Return the [X, Y] coordinate for the center point of the cell that contains the specified text.  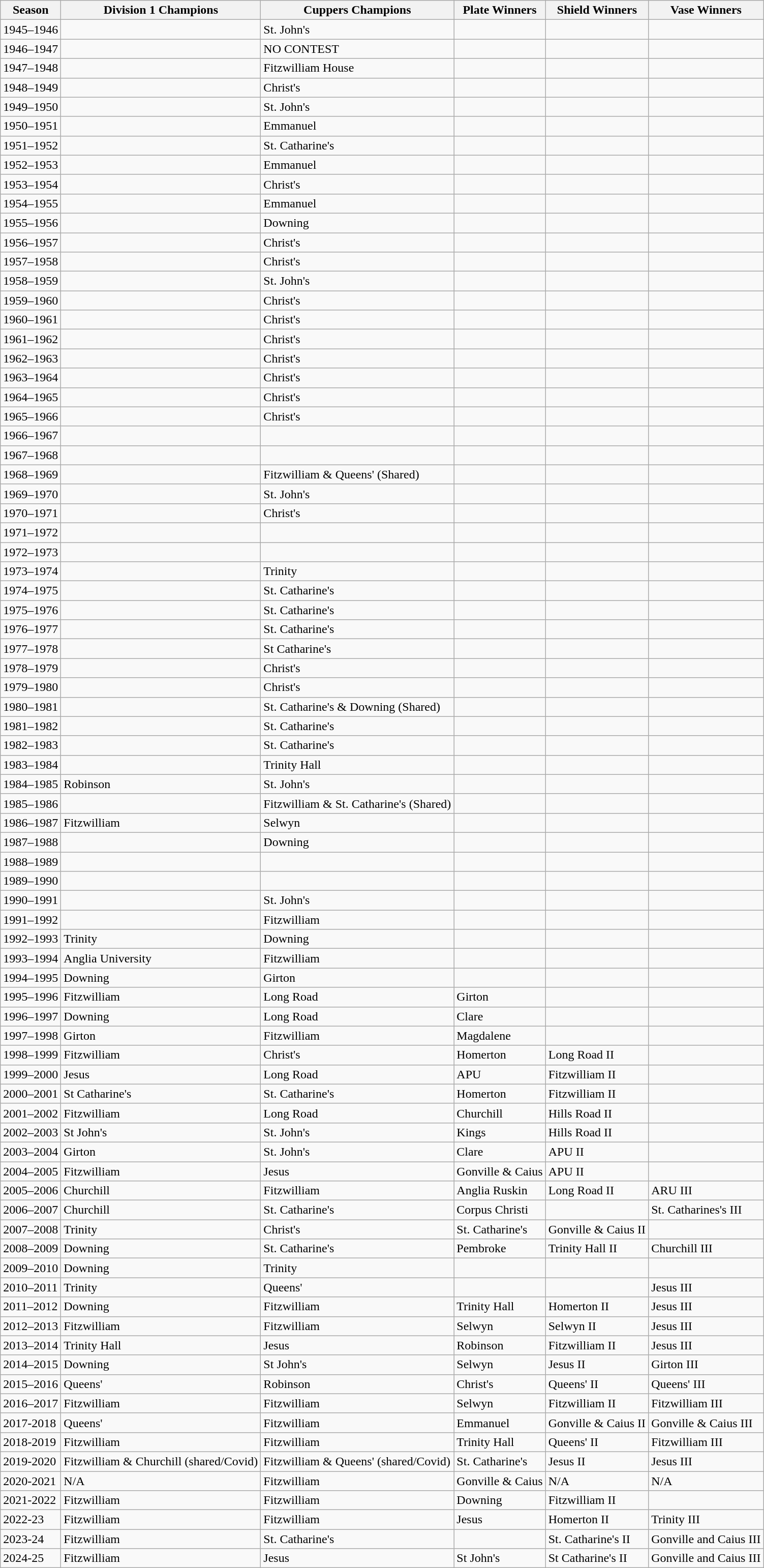
2016–2017 [30, 1403]
Trinity Hall II [597, 1249]
1993–1994 [30, 958]
2013–2014 [30, 1345]
2021-2022 [30, 1500]
1946–1947 [30, 49]
2003–2004 [30, 1152]
1959–1960 [30, 300]
Anglia Ruskin [500, 1191]
1992–1993 [30, 939]
Division 1 Champions [161, 10]
1958–1959 [30, 281]
Cuppers Champions [357, 10]
Trinity III [706, 1520]
1966–1967 [30, 436]
Gonville & Caius III [706, 1423]
Kings [500, 1132]
1961–1962 [30, 339]
1996–1997 [30, 1016]
1977–1978 [30, 649]
1978–1979 [30, 668]
1955–1956 [30, 223]
2023-24 [30, 1539]
1960–1961 [30, 320]
2008–2009 [30, 1249]
1998–1999 [30, 1055]
APU [500, 1074]
1990–1991 [30, 900]
2010–2011 [30, 1287]
Plate Winners [500, 10]
1987–1988 [30, 842]
1971–1972 [30, 532]
1949–1950 [30, 107]
1995–1996 [30, 997]
Churchill III [706, 1249]
Fitzwilliam House [357, 68]
2018-2019 [30, 1442]
Fitzwilliam & Queens' (shared/Covid) [357, 1461]
NO CONTEST [357, 49]
2011–2012 [30, 1307]
2014–2015 [30, 1365]
1986–1987 [30, 823]
Season [30, 10]
Fitzwilliam & Churchill (shared/Covid) [161, 1461]
1969–1970 [30, 494]
Anglia University [161, 958]
St Catharine's II [597, 1558]
1965–1966 [30, 416]
Selwyn II [597, 1326]
2000–2001 [30, 1094]
Queens' III [706, 1384]
1985–1986 [30, 803]
2007–2008 [30, 1229]
1988–1989 [30, 862]
1991–1992 [30, 920]
ARU III [706, 1191]
1957–1958 [30, 262]
St. Catharine's & Downing (Shared) [357, 707]
1975–1976 [30, 610]
2002–2003 [30, 1132]
2017-2018 [30, 1423]
2001–2002 [30, 1113]
1970–1971 [30, 513]
1976–1977 [30, 629]
1997–1998 [30, 1036]
1994–1995 [30, 978]
Girton III [706, 1365]
1945–1946 [30, 29]
1956–1957 [30, 243]
1947–1948 [30, 68]
Vase Winners [706, 10]
1989–1990 [30, 881]
Pembroke [500, 1249]
1980–1981 [30, 707]
1981–1982 [30, 726]
2006–2007 [30, 1210]
1979–1980 [30, 687]
2004–2005 [30, 1171]
1962–1963 [30, 358]
St. Catharines's III [706, 1210]
Shield Winners [597, 10]
Fitzwilliam & St. Catharine's (Shared) [357, 803]
2024-25 [30, 1558]
1973–1974 [30, 571]
1968–1969 [30, 474]
1972–1973 [30, 552]
2005–2006 [30, 1191]
2022-23 [30, 1520]
1950–1951 [30, 126]
1948–1949 [30, 87]
1953–1954 [30, 184]
2020-2021 [30, 1481]
Magdalene [500, 1036]
1952–1953 [30, 165]
Corpus Christi [500, 1210]
1967–1968 [30, 455]
1974–1975 [30, 591]
2019-2020 [30, 1461]
St. Catharine's II [597, 1539]
1999–2000 [30, 1074]
1951–1952 [30, 145]
1954–1955 [30, 203]
1963–1964 [30, 378]
1964–1965 [30, 397]
2012–2013 [30, 1326]
Fitzwilliam & Queens' (Shared) [357, 474]
2015–2016 [30, 1384]
1982–1983 [30, 745]
1984–1985 [30, 784]
1983–1984 [30, 765]
2009–2010 [30, 1268]
